Find where the given text appears and provide that cell's center as [x, y] coordinate. 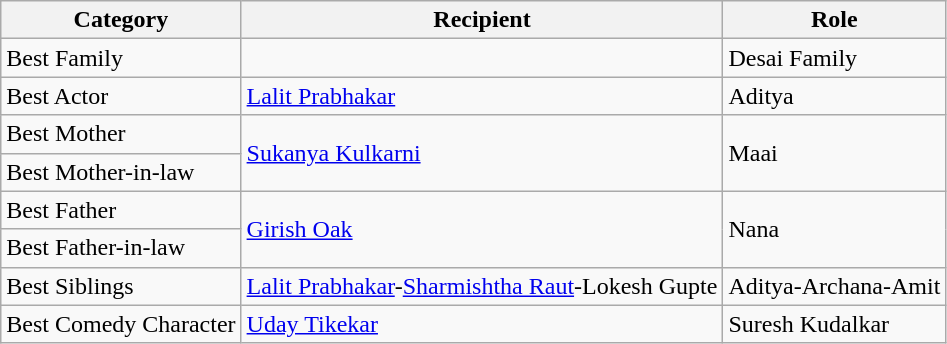
Best Siblings [121, 286]
Category [121, 20]
Best Mother [121, 134]
Nana [834, 229]
Lalit Prabhakar [482, 96]
Best Comedy Character [121, 324]
Best Father [121, 210]
Suresh Kudalkar [834, 324]
Recipient [482, 20]
Best Mother-in-law [121, 172]
Best Family [121, 58]
Role [834, 20]
Aditya [834, 96]
Best Father-in-law [121, 248]
Aditya-Archana-Amit [834, 286]
Best Actor [121, 96]
Maai [834, 153]
Desai Family [834, 58]
Lalit Prabhakar-Sharmishtha Raut-Lokesh Gupte [482, 286]
Girish Oak [482, 229]
Uday Tikekar [482, 324]
Sukanya Kulkarni [482, 153]
